Find where the given text appears and provide that cell's center as (x, y) coordinate. 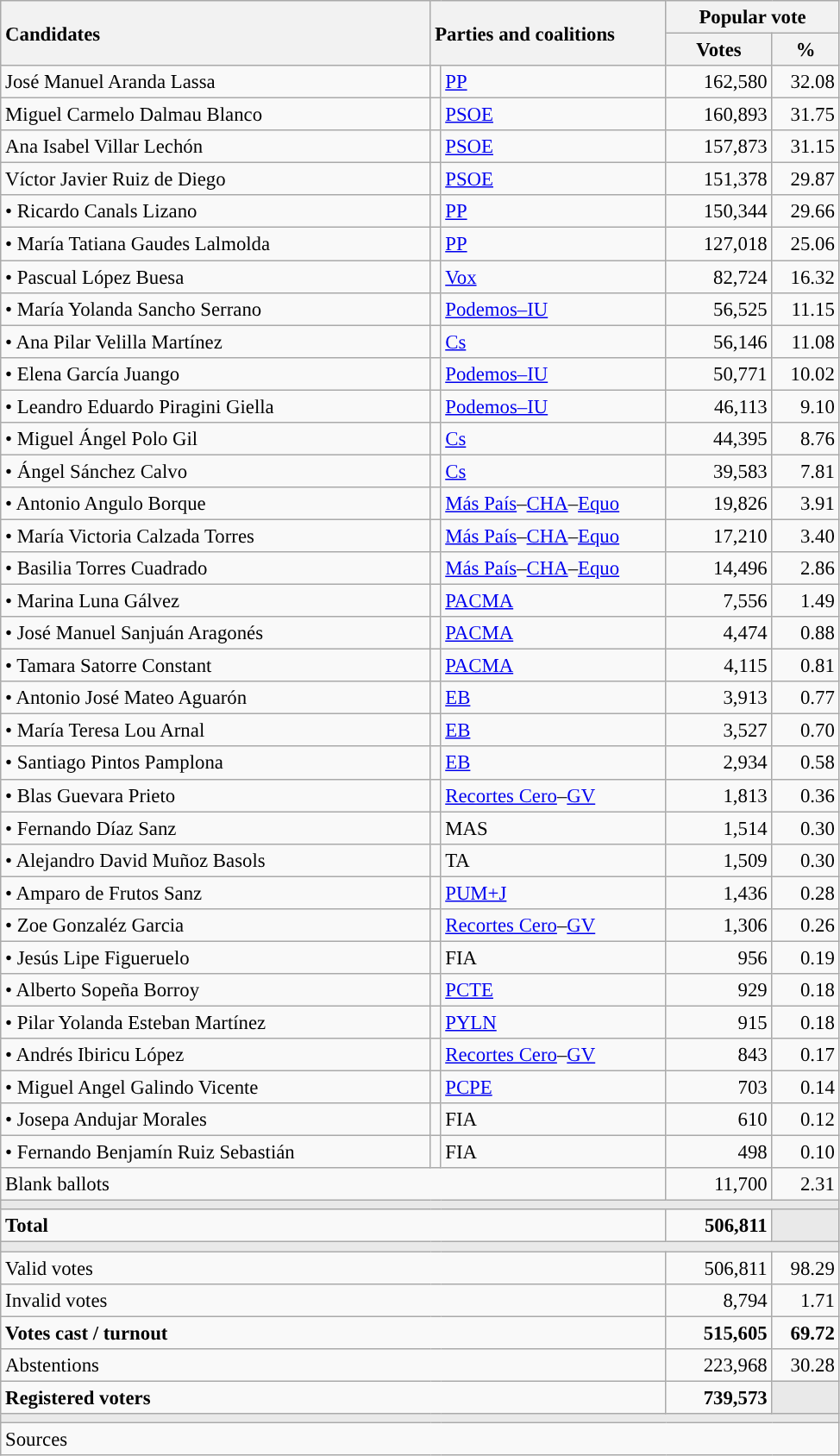
1.71 (806, 1300)
56,525 (719, 309)
• María Victoria Calzada Torres (216, 536)
16.32 (806, 277)
• Fernando Díaz Sanz (216, 828)
• Andrés Ibiricu López (216, 1055)
0.28 (806, 893)
11.08 (806, 342)
7,556 (719, 601)
José Manuel Aranda Lassa (216, 82)
30.28 (806, 1365)
Víctor Javier Ruiz de Diego (216, 179)
• Pilar Yolanda Esteban Martínez (216, 1022)
150,344 (719, 211)
• Ángel Sánchez Calvo (216, 471)
843 (719, 1055)
Parties and coalitions (549, 33)
3.40 (806, 536)
98.29 (806, 1268)
162,580 (719, 82)
0.88 (806, 633)
0.17 (806, 1055)
46,113 (719, 406)
703 (719, 1088)
0.26 (806, 926)
69.72 (806, 1333)
4,474 (719, 633)
498 (719, 1152)
31.75 (806, 115)
Popular vote (752, 17)
39,583 (719, 471)
4,115 (719, 666)
956 (719, 957)
• María Tatiana Gaudes Lalmolda (216, 244)
2.86 (806, 568)
PCTE (554, 990)
25.06 (806, 244)
Total (333, 1226)
• Josepa Andujar Morales (216, 1120)
56,146 (719, 342)
157,873 (719, 147)
Blank ballots (333, 1184)
• Zoe Gonzaléz Garcia (216, 926)
Votes (719, 50)
Miguel Carmelo Dalmau Blanco (216, 115)
• Marina Luna Gálvez (216, 601)
Abstentions (333, 1365)
% (806, 50)
1,509 (719, 860)
• Leandro Eduardo Piragini Giella (216, 406)
0.36 (806, 795)
• Elena García Juango (216, 373)
1,306 (719, 926)
29.66 (806, 211)
• Amparo de Frutos Sanz (216, 893)
Votes cast / turnout (333, 1333)
3,913 (719, 698)
PYLN (554, 1022)
8.76 (806, 439)
32.08 (806, 82)
151,378 (719, 179)
Sources (420, 1439)
739,573 (719, 1397)
50,771 (719, 373)
915 (719, 1022)
0.19 (806, 957)
0.58 (806, 763)
127,018 (719, 244)
2,934 (719, 763)
29.87 (806, 179)
• Antonio Angulo Borque (216, 504)
• Fernando Benjamín Ruiz Sebastián (216, 1152)
Candidates (216, 33)
10.02 (806, 373)
223,968 (719, 1365)
3.91 (806, 504)
0.81 (806, 666)
• Alberto Sopeña Borroy (216, 990)
• Jesús Lipe Figueruelo (216, 957)
160,893 (719, 115)
19,826 (719, 504)
8,794 (719, 1300)
1,813 (719, 795)
3,527 (719, 731)
• María Yolanda Sancho Serrano (216, 309)
11,700 (719, 1184)
7.81 (806, 471)
• Ana Pilar Velilla Martínez (216, 342)
• Pascual López Buesa (216, 277)
11.15 (806, 309)
• Miguel Ángel Polo Gil (216, 439)
TA (554, 860)
Invalid votes (333, 1300)
• Alejandro David Muñoz Basols (216, 860)
0.70 (806, 731)
• Antonio José Mateo Aguarón (216, 698)
0.77 (806, 698)
Registered voters (333, 1397)
• Santiago Pintos Pamplona (216, 763)
• Miguel Angel Galindo Vicente (216, 1088)
• José Manuel Sanjuán Aragonés (216, 633)
• María Teresa Lou Arnal (216, 731)
0.14 (806, 1088)
929 (719, 990)
610 (719, 1120)
1.49 (806, 601)
PUM+J (554, 893)
31.15 (806, 147)
MAS (554, 828)
515,605 (719, 1333)
82,724 (719, 277)
14,496 (719, 568)
• Blas Guevara Prieto (216, 795)
Vox (554, 277)
1,514 (719, 828)
Ana Isabel Villar Lechón (216, 147)
0.12 (806, 1120)
• Ricardo Canals Lizano (216, 211)
• Basilia Torres Cuadrado (216, 568)
1,436 (719, 893)
9.10 (806, 406)
0.10 (806, 1152)
2.31 (806, 1184)
PCPE (554, 1088)
• Tamara Satorre Constant (216, 666)
44,395 (719, 439)
Valid votes (333, 1268)
17,210 (719, 536)
